Return the (x, y) coordinate for the center point of the cell that contains the specified text.  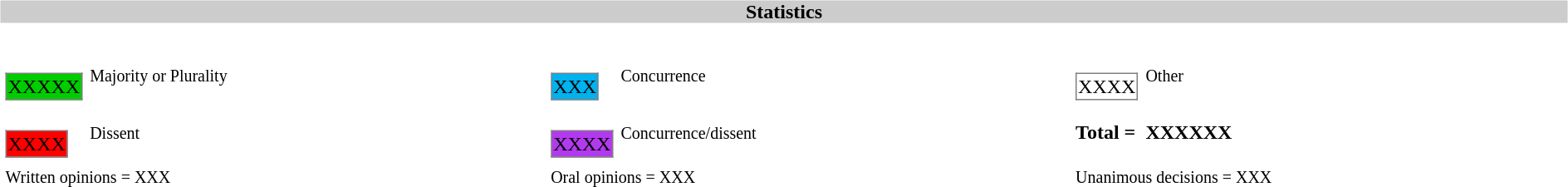
Other (1354, 76)
Dissent (316, 132)
Majority or Plurality (316, 76)
Total = (1106, 132)
Concurrence/dissent (844, 132)
Concurrence (844, 76)
Statistics (784, 12)
XXXXXX (1354, 132)
